Identify which cell holds the provided text, then report its [X, Y] central coordinate. 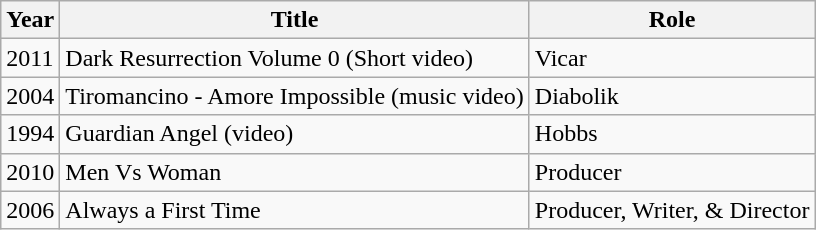
Always a First Time [294, 210]
Tiromancino - Amore Impossible (music video) [294, 96]
Title [294, 20]
2006 [30, 210]
Hobbs [672, 134]
Vicar [672, 58]
Diabolik [672, 96]
Year [30, 20]
Role [672, 20]
Dark Resurrection Volume 0 (Short video) [294, 58]
Men Vs Woman [294, 172]
Producer, Writer, & Director [672, 210]
2004 [30, 96]
2011 [30, 58]
Producer [672, 172]
Guardian Angel (video) [294, 134]
1994 [30, 134]
2010 [30, 172]
